From the cell containing the given text, extract its center point as [X, Y] coordinate. 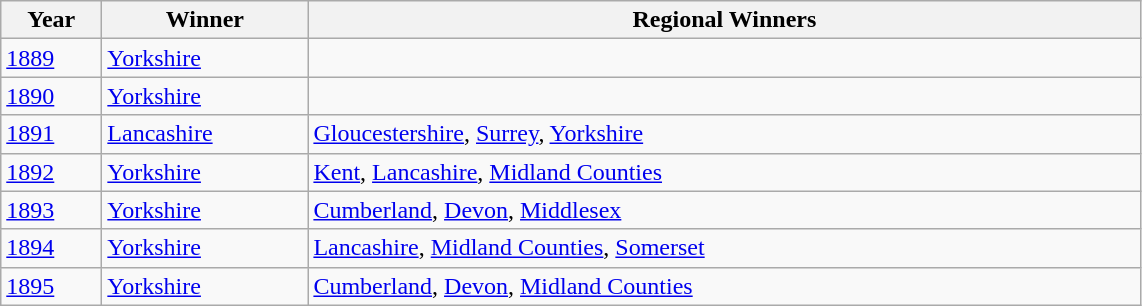
Lancashire [205, 134]
Regional Winners [724, 20]
Cumberland, Devon, Middlesex [724, 210]
1890 [52, 96]
Year [52, 20]
1892 [52, 172]
Kent, Lancashire, Midland Counties [724, 172]
1893 [52, 210]
1891 [52, 134]
Lancashire, Midland Counties, Somerset [724, 248]
Gloucestershire, Surrey, Yorkshire [724, 134]
1895 [52, 286]
Winner [205, 20]
1889 [52, 58]
1894 [52, 248]
Cumberland, Devon, Midland Counties [724, 286]
